Locate the cell with the specified text and output its [x, y] center coordinate. 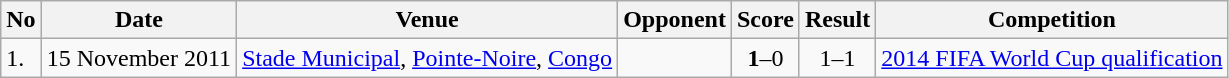
Competition [1052, 20]
2014 FIFA World Cup qualification [1052, 58]
Opponent [675, 20]
Result [837, 20]
Venue [428, 20]
1–1 [837, 58]
Date [138, 20]
No [21, 20]
Stade Municipal, Pointe-Noire, Congo [428, 58]
1. [21, 58]
1–0 [765, 58]
Score [765, 20]
15 November 2011 [138, 58]
